Detect which cell encompasses the target text, then output its [x, y] center coordinate. 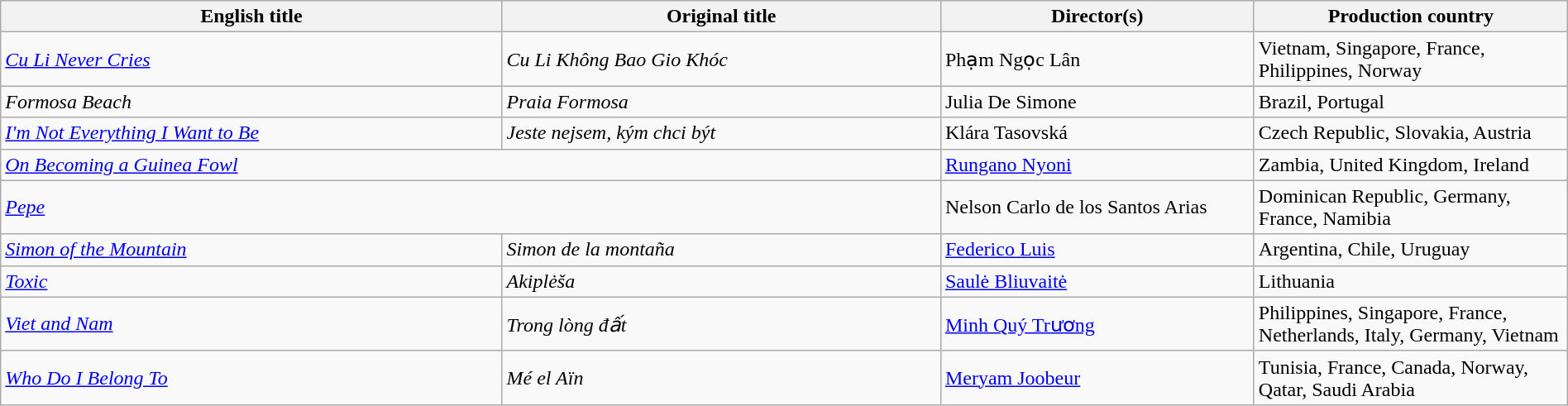
Philippines, Singapore, France, Netherlands, Italy, Germany, Vietnam [1411, 324]
Minh Quý Trương [1097, 324]
Lithuania [1411, 281]
Federico Luis [1097, 250]
Vietnam, Singapore, France, Philippines, Norway [1411, 60]
Production country [1411, 17]
Jeste nejsem, kým chci být [721, 133]
Cu Li Không Bao Gio Khóc [721, 60]
Mé el Aïn [721, 377]
Phạm Ngọc Lân [1097, 60]
Formosa Beach [251, 102]
Klára Tasovská [1097, 133]
Toxic [251, 281]
English title [251, 17]
Czech Republic, Slovakia, Austria [1411, 133]
Dominican Republic, Germany, France, Namibia [1411, 207]
Praia Formosa [721, 102]
On Becoming a Guinea Fowl [471, 165]
Meryam Joobeur [1097, 377]
Who Do I Belong To [251, 377]
Trong lòng đất [721, 324]
Original title [721, 17]
Julia De Simone [1097, 102]
Simon de la montaña [721, 250]
Cu Li Never Cries [251, 60]
Zambia, United Kingdom, Ireland [1411, 165]
Viet and Nam [251, 324]
Pepe [471, 207]
Nelson Carlo de los Santos Arias [1097, 207]
Akiplėša [721, 281]
Simon of the Mountain [251, 250]
I'm Not Everything I Want to Be [251, 133]
Brazil, Portugal [1411, 102]
Tunisia, France, Canada, Norway, Qatar, Saudi Arabia [1411, 377]
Saulė Bliuvaitė [1097, 281]
Argentina, Chile, Uruguay [1411, 250]
Rungano Nyoni [1097, 165]
Director(s) [1097, 17]
